Detect which cell encompasses the target text, then output its [X, Y] center coordinate. 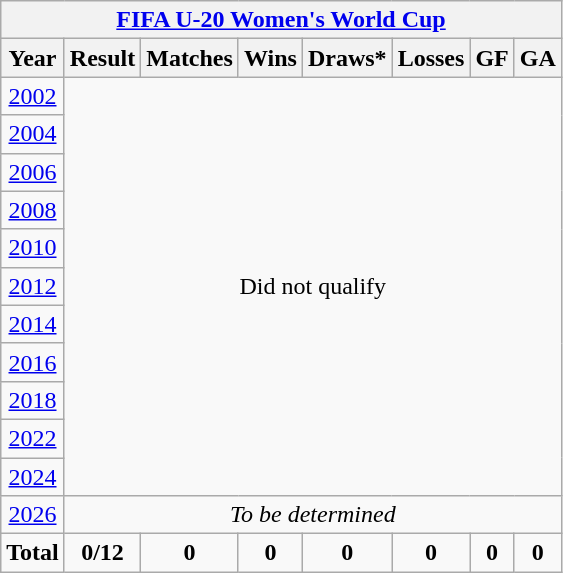
Total [33, 553]
2004 [33, 134]
FIFA U-20 Women's World Cup [282, 20]
Matches [190, 58]
0/12 [102, 553]
Draws* [347, 58]
2006 [33, 172]
Year [33, 58]
2002 [33, 96]
Losses [431, 58]
Result [102, 58]
2022 [33, 438]
2010 [33, 248]
2026 [33, 515]
GA [538, 58]
2012 [33, 286]
2024 [33, 477]
2008 [33, 210]
Did not qualify [312, 286]
Wins [270, 58]
To be determined [312, 515]
2018 [33, 400]
2016 [33, 362]
GF [492, 58]
2014 [33, 324]
